Detect which cell encompasses the target text, then output its [x, y] center coordinate. 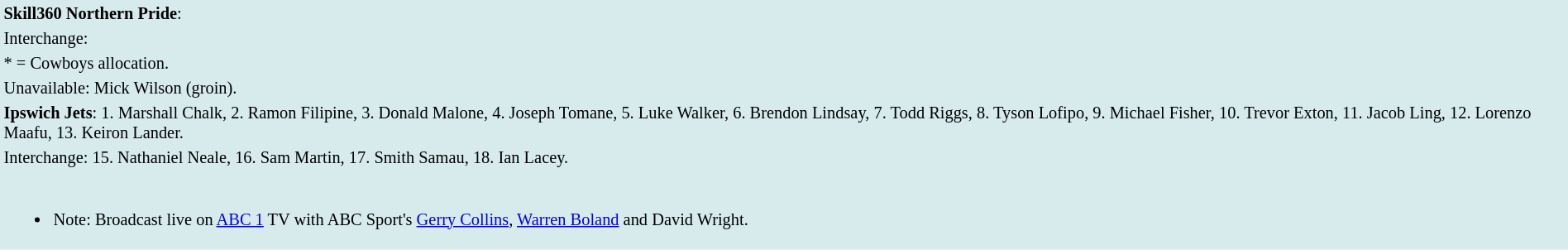
Interchange: [784, 38]
* = Cowboys allocation. [784, 63]
Note: Broadcast live on ABC 1 TV with ABC Sport's Gerry Collins, Warren Boland and David Wright. [784, 209]
Skill360 Northern Pride: [784, 13]
Unavailable: Mick Wilson (groin). [784, 88]
Interchange: 15. Nathaniel Neale, 16. Sam Martin, 17. Smith Samau, 18. Ian Lacey. [784, 157]
